Output the (x, y) coordinate of the center of the cell containing the given text.  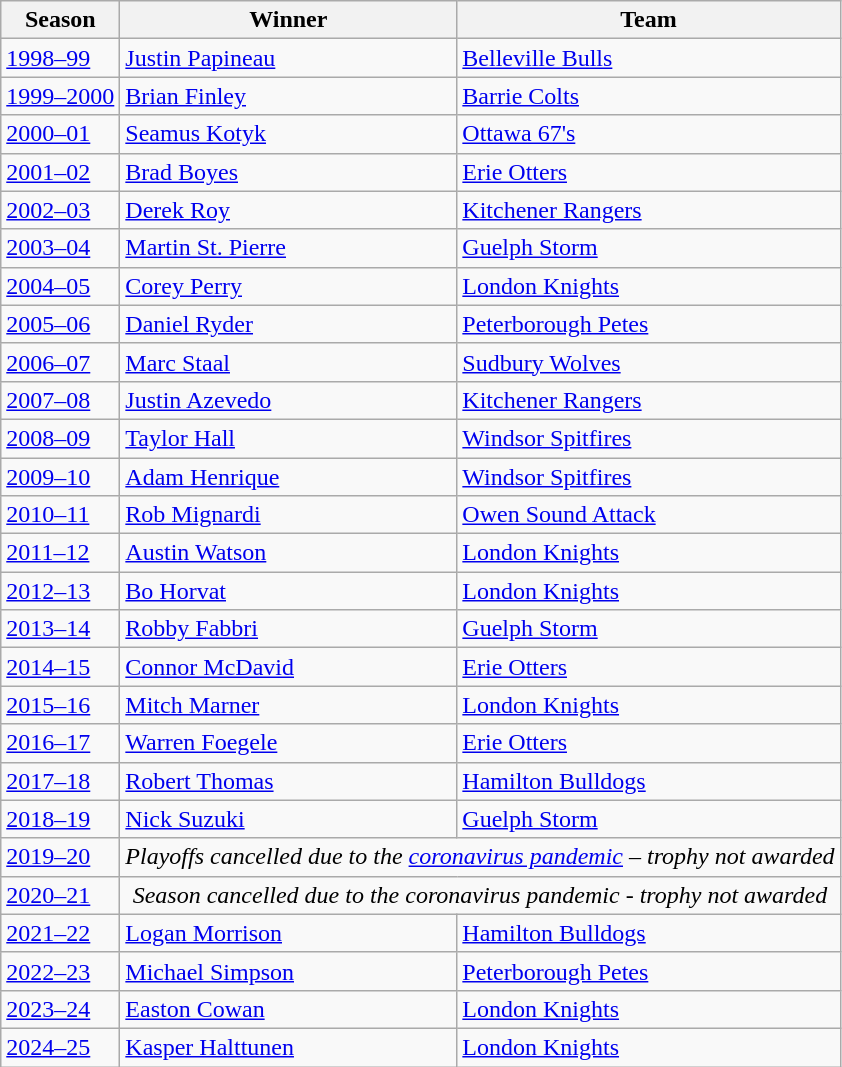
Justin Azevedo (288, 400)
Derek Roy (288, 210)
2011–12 (60, 553)
Michael Simpson (288, 971)
2024–25 (60, 1047)
Belleville Bulls (648, 58)
Owen Sound Attack (648, 515)
Brian Finley (288, 96)
2019–20 (60, 857)
2013–14 (60, 629)
2018–19 (60, 819)
1999–2000 (60, 96)
Seamus Kotyk (288, 134)
Mitch Marner (288, 705)
2016–17 (60, 743)
Martin St. Pierre (288, 248)
Playoffs cancelled due to the coronavirus pandemic – trophy not awarded (480, 857)
Robby Fabbri (288, 629)
Nick Suzuki (288, 819)
Barrie Colts (648, 96)
Easton Cowan (288, 1009)
2001–02 (60, 172)
2002–03 (60, 210)
Warren Foegele (288, 743)
Austin Watson (288, 553)
Taylor Hall (288, 438)
Team (648, 20)
2010–11 (60, 515)
2012–13 (60, 591)
2017–18 (60, 781)
Robert Thomas (288, 781)
Bo Horvat (288, 591)
Season cancelled due to the coronavirus pandemic - trophy not awarded (480, 895)
Justin Papineau (288, 58)
2014–15 (60, 667)
2007–08 (60, 400)
Kasper Halttunen (288, 1047)
Brad Boyes (288, 172)
2023–24 (60, 1009)
2021–22 (60, 933)
2008–09 (60, 438)
1998–99 (60, 58)
2006–07 (60, 362)
2000–01 (60, 134)
Marc Staal (288, 362)
2022–23 (60, 971)
Adam Henrique (288, 477)
2009–10 (60, 477)
Logan Morrison (288, 933)
Corey Perry (288, 286)
Ottawa 67's (648, 134)
Rob Mignardi (288, 515)
2020–21 (60, 895)
Sudbury Wolves (648, 362)
Winner (288, 20)
Connor McDavid (288, 667)
2003–04 (60, 248)
Season (60, 20)
Daniel Ryder (288, 324)
2004–05 (60, 286)
2015–16 (60, 705)
2005–06 (60, 324)
